From the cell containing the given text, extract its center point as [X, Y] coordinate. 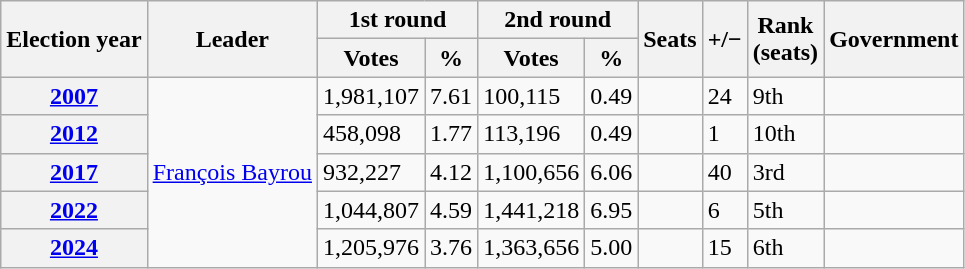
3.76 [452, 248]
2022 [74, 210]
1st round [397, 20]
2012 [74, 134]
932,227 [370, 172]
6th [785, 248]
Rank(seats) [785, 39]
Government [894, 39]
+/− [724, 39]
3rd [785, 172]
4.59 [452, 210]
1,363,656 [532, 248]
2024 [74, 248]
7.61 [452, 96]
2017 [74, 172]
1 [724, 134]
2nd round [558, 20]
10th [785, 134]
Seats [670, 39]
24 [724, 96]
1,044,807 [370, 210]
15 [724, 248]
François Bayrou [232, 172]
4.12 [452, 172]
1,100,656 [532, 172]
6 [724, 210]
1,205,976 [370, 248]
6.95 [612, 210]
100,115 [532, 96]
1,981,107 [370, 96]
1,441,218 [532, 210]
Election year [74, 39]
9th [785, 96]
6.06 [612, 172]
2007 [74, 96]
458,098 [370, 134]
1.77 [452, 134]
Leader [232, 39]
40 [724, 172]
5.00 [612, 248]
5th [785, 210]
113,196 [532, 134]
